For the text-containing cell, return its midpoint in (X, Y) coordinate format. 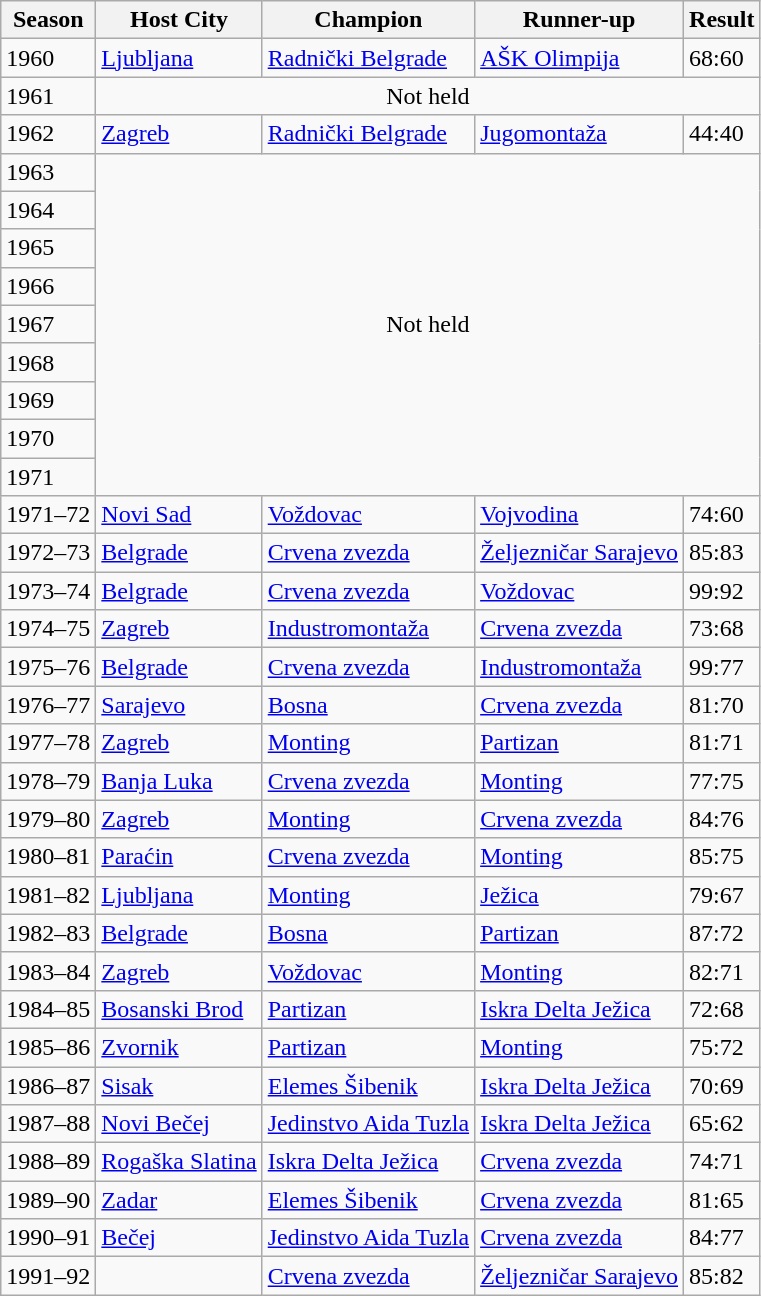
Bečej (179, 1238)
1988–89 (48, 1162)
Zvornik (179, 1047)
1984–85 (48, 1009)
1972–73 (48, 553)
1970 (48, 438)
1969 (48, 400)
Novi Bečej (179, 1124)
72:68 (722, 1009)
Paraćin (179, 857)
1967 (48, 324)
1978–79 (48, 781)
1973–74 (48, 591)
1971–72 (48, 515)
1974–75 (48, 629)
Host City (179, 20)
Rogaška Slatina (179, 1162)
1963 (48, 172)
1983–84 (48, 971)
70:69 (722, 1085)
1962 (48, 134)
Runner-up (580, 20)
79:67 (722, 895)
85:75 (722, 857)
1961 (48, 96)
74:60 (722, 515)
44:40 (722, 134)
Sisak (179, 1085)
74:71 (722, 1162)
1981–82 (48, 895)
68:60 (722, 58)
81:71 (722, 743)
1968 (48, 362)
65:62 (722, 1124)
1991–92 (48, 1276)
99:92 (722, 591)
Jugomontaža (580, 134)
87:72 (722, 933)
1966 (48, 286)
1971 (48, 477)
1975–76 (48, 667)
82:71 (722, 971)
Champion (368, 20)
1960 (48, 58)
Novi Sad (179, 515)
Banja Luka (179, 781)
1980–81 (48, 857)
84:77 (722, 1238)
1985–86 (48, 1047)
Season (48, 20)
99:77 (722, 667)
85:82 (722, 1276)
1977–78 (48, 743)
1979–80 (48, 819)
1989–90 (48, 1200)
Vojvodina (580, 515)
Bosanski Brod (179, 1009)
77:75 (722, 781)
1982–83 (48, 933)
75:72 (722, 1047)
1986–87 (48, 1085)
1964 (48, 210)
84:76 (722, 819)
81:65 (722, 1200)
73:68 (722, 629)
AŠK Olimpija (580, 58)
1990–91 (48, 1238)
1976–77 (48, 705)
Ježica (580, 895)
81:70 (722, 705)
1965 (48, 248)
Zadar (179, 1200)
85:83 (722, 553)
Result (722, 20)
1987–88 (48, 1124)
Sarajevo (179, 705)
